Detect which cell encompasses the target text, then output its [x, y] center coordinate. 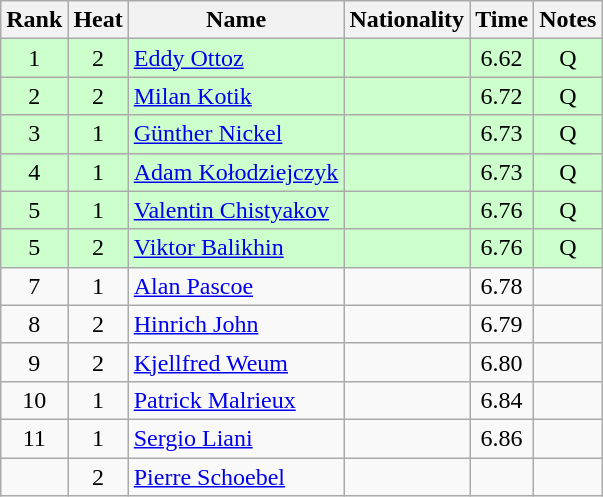
Valentin Chistyakov [236, 210]
Pierre Schoebel [236, 477]
8 [34, 324]
Nationality [407, 20]
3 [34, 134]
6.86 [502, 438]
Name [236, 20]
Eddy Ottoz [236, 58]
Time [502, 20]
Alan Pascoe [236, 286]
Kjellfred Weum [236, 362]
Sergio Liani [236, 438]
6.80 [502, 362]
Milan Kotik [236, 96]
6.62 [502, 58]
Notes [568, 20]
10 [34, 400]
Heat [98, 20]
6.84 [502, 400]
9 [34, 362]
Günther Nickel [236, 134]
6.72 [502, 96]
11 [34, 438]
6.78 [502, 286]
Patrick Malrieux [236, 400]
Hinrich John [236, 324]
4 [34, 172]
7 [34, 286]
Rank [34, 20]
Viktor Balikhin [236, 248]
Adam Kołodziejczyk [236, 172]
6.79 [502, 324]
